Search for the cell housing the specified text and yield its [x, y] center coordinate. 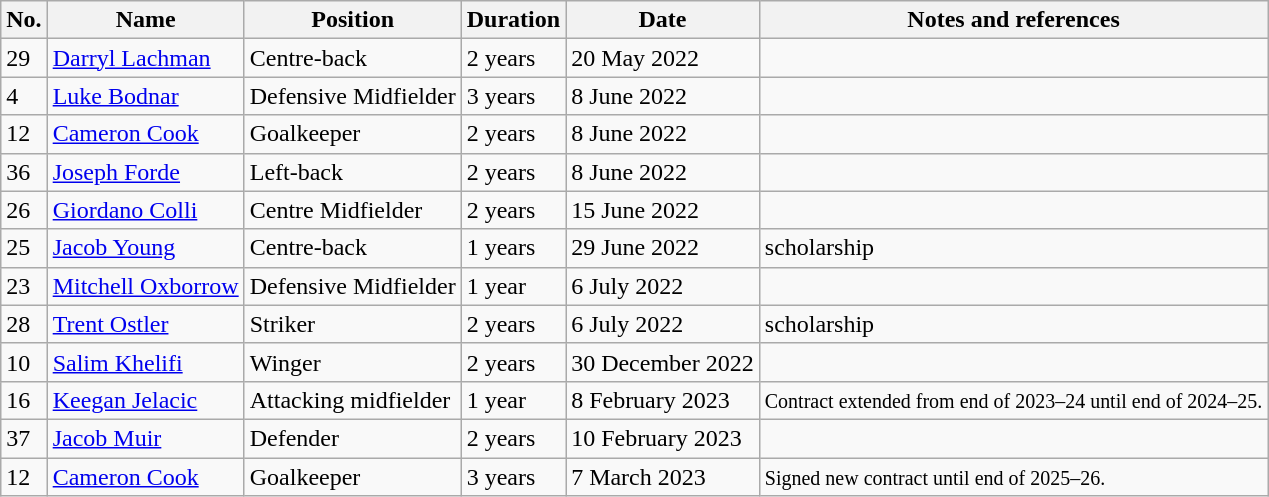
Centre Midfielder [352, 210]
Notes and references [1014, 20]
Position [352, 20]
16 [24, 400]
10 [24, 362]
Jacob Muir [146, 438]
Date [663, 20]
1 years [513, 248]
Giordano Colli [146, 210]
Luke Bodnar [146, 96]
Mitchell Oxborrow [146, 286]
Left-back [352, 172]
26 [24, 210]
29 [24, 58]
Jacob Young [146, 248]
20 May 2022 [663, 58]
Name [146, 20]
Joseph Forde [146, 172]
Duration [513, 20]
25 [24, 248]
No. [24, 20]
15 June 2022 [663, 210]
Keegan Jelacic [146, 400]
4 [24, 96]
Trent Ostler [146, 324]
37 [24, 438]
36 [24, 172]
23 [24, 286]
Signed new contract until end of 2025–26. [1014, 477]
29 June 2022 [663, 248]
Contract extended from end of 2023–24 until end of 2024–25. [1014, 400]
8 February 2023 [663, 400]
28 [24, 324]
Defender [352, 438]
7 March 2023 [663, 477]
Darryl Lachman [146, 58]
Salim Khelifi [146, 362]
30 December 2022 [663, 362]
Winger [352, 362]
Attacking midfielder [352, 400]
10 February 2023 [663, 438]
Striker [352, 324]
